Identify which cell holds the provided text, then report its [x, y] central coordinate. 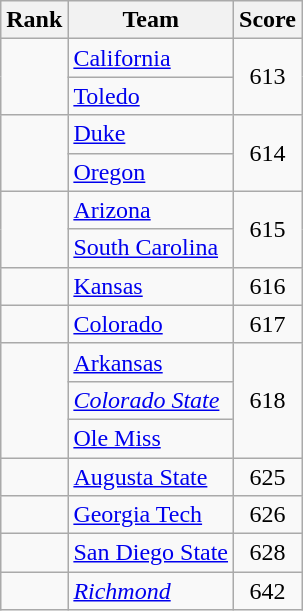
South Carolina [151, 248]
Colorado [151, 324]
Team [151, 20]
614 [268, 153]
Richmond [151, 591]
616 [268, 286]
613 [268, 77]
Colorado State [151, 400]
San Diego State [151, 553]
617 [268, 324]
Arkansas [151, 362]
Georgia Tech [151, 515]
Duke [151, 134]
Augusta State [151, 477]
628 [268, 553]
642 [268, 591]
615 [268, 229]
618 [268, 400]
Ole Miss [151, 438]
Score [268, 20]
Oregon [151, 172]
California [151, 58]
Kansas [151, 286]
Arizona [151, 210]
625 [268, 477]
Rank [34, 20]
Toledo [151, 96]
626 [268, 515]
